Capture the cell that displays the provided text and extract its (x, y) central coordinate. 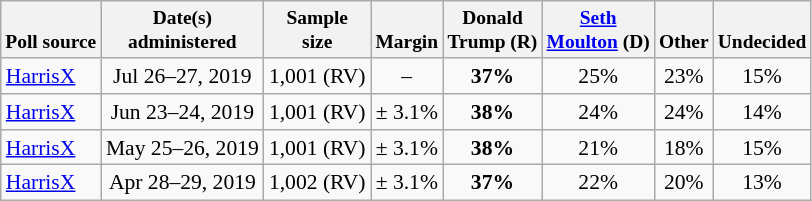
1,002 (RV) (318, 183)
Date(s)administered (182, 30)
Undecided (762, 30)
May 25–26, 2019 (182, 148)
18% (684, 148)
Samplesize (318, 30)
25% (598, 76)
Other (684, 30)
Poll source (51, 30)
13% (762, 183)
DonaldTrump (R) (492, 30)
23% (684, 76)
22% (598, 183)
Apr 28–29, 2019 (182, 183)
– (407, 76)
SethMoulton (D) (598, 30)
20% (684, 183)
Jul 26–27, 2019 (182, 76)
14% (762, 112)
21% (598, 148)
Margin (407, 30)
Jun 23–24, 2019 (182, 112)
